Extract the (x, y) coordinate from the center of the cell holding the provided text.  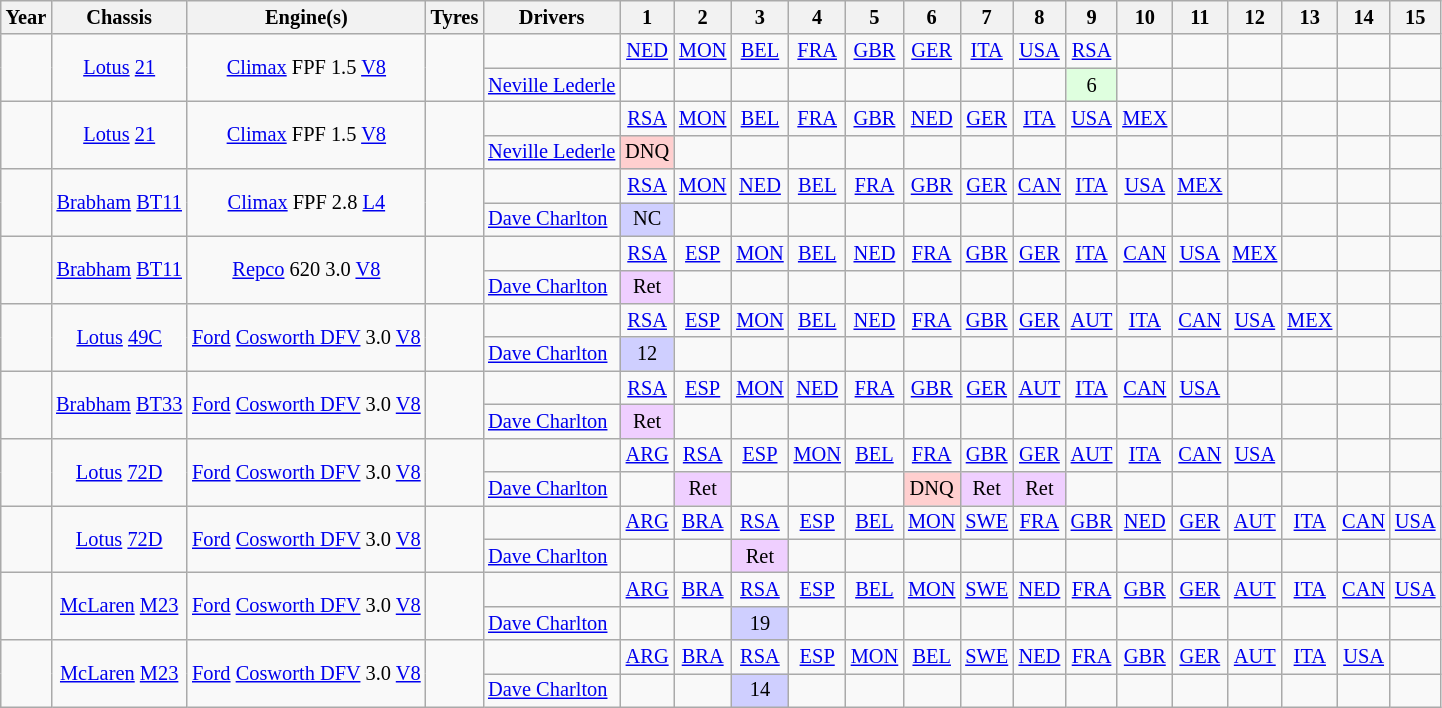
Repco 620 3.0 V8 (306, 270)
Engine(s) (306, 17)
Chassis (119, 17)
2 (702, 17)
15 (1415, 17)
8 (1040, 17)
13 (1310, 17)
19 (760, 623)
10 (1144, 17)
Tyres (455, 17)
Lotus 49C (119, 336)
Brabham BT33 (119, 404)
4 (818, 17)
Year (26, 17)
11 (1200, 17)
Drivers (552, 17)
9 (1092, 17)
NC (647, 219)
3 (760, 17)
Climax FPF 2.8 L4 (306, 202)
1 (647, 17)
7 (986, 17)
5 (874, 17)
